Determine the [x, y] coordinate at the center of the cell enclosing the given text.  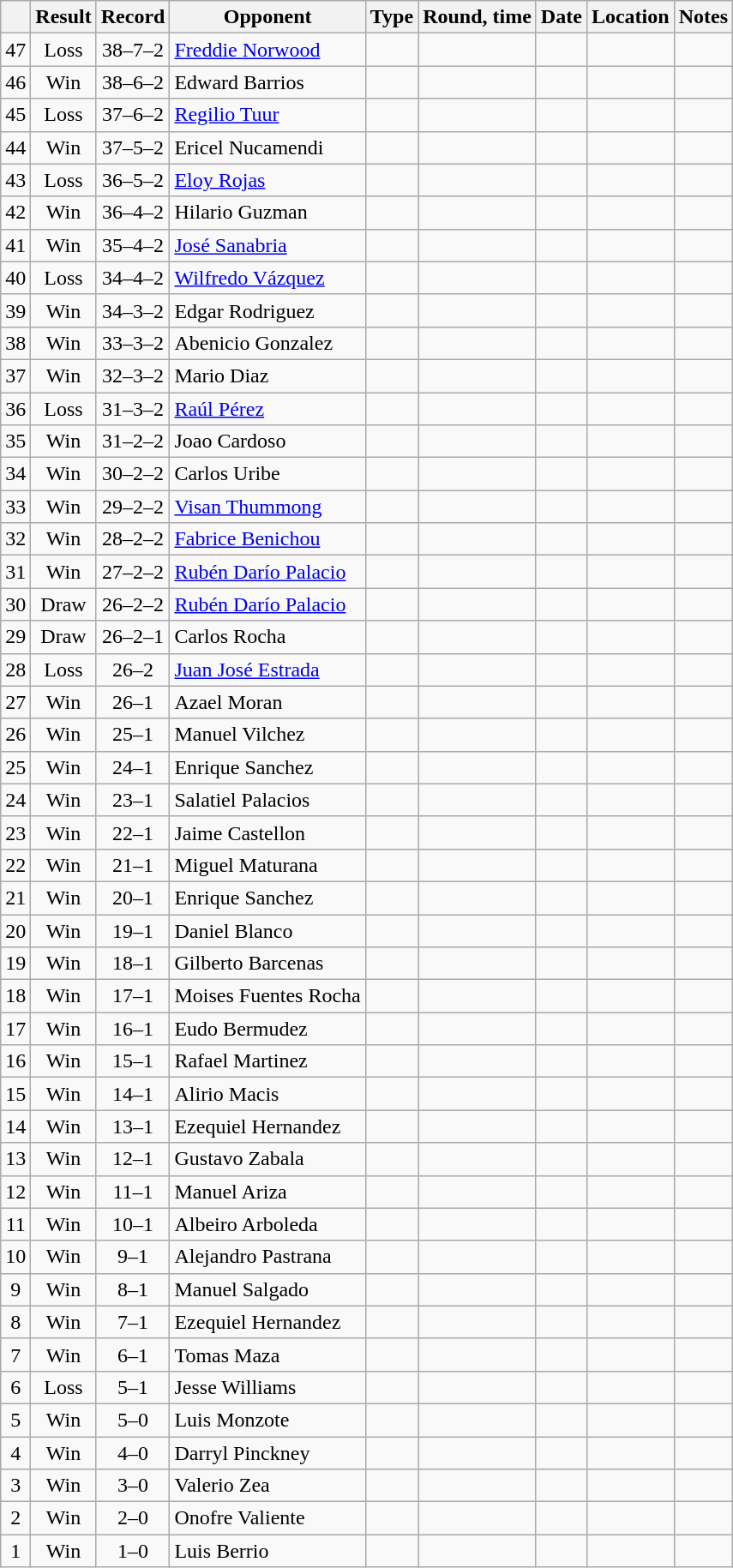
Hilario Guzman [267, 213]
17 [15, 1029]
Round, time [478, 17]
6–1 [133, 1355]
23 [15, 832]
23–1 [133, 800]
10–1 [133, 1224]
Carlos Rocha [267, 637]
35 [15, 442]
Raúl Pérez [267, 409]
Location [630, 17]
35–4–2 [133, 245]
Gustavo Zabala [267, 1159]
37–6–2 [133, 115]
20–1 [133, 898]
Luis Berrio [267, 1551]
5 [15, 1420]
27–2–2 [133, 572]
11–1 [133, 1192]
15 [15, 1094]
Visan Thummong [267, 507]
12 [15, 1192]
32–3–2 [133, 375]
38 [15, 343]
1–0 [133, 1551]
25–1 [133, 735]
Albeiro Arboleda [267, 1224]
17–1 [133, 996]
18 [15, 996]
30 [15, 604]
3–0 [133, 1486]
24 [15, 800]
22 [15, 865]
25 [15, 767]
5–0 [133, 1420]
16–1 [133, 1029]
Jesse Williams [267, 1387]
26–2 [133, 670]
26–2–1 [133, 637]
Joao Cardoso [267, 442]
28–2–2 [133, 539]
Tomas Maza [267, 1355]
Moises Fuentes Rocha [267, 996]
36 [15, 409]
19 [15, 964]
Wilfredo Vázquez [267, 278]
40 [15, 278]
Manuel Salgado [267, 1289]
7 [15, 1355]
Rafael Martinez [267, 1061]
9 [15, 1289]
Alejandro Pastrana [267, 1257]
Onofre Valiente [267, 1518]
31–3–2 [133, 409]
13 [15, 1159]
16 [15, 1061]
31–2–2 [133, 442]
Freddie Norwood [267, 50]
Fabrice Benichou [267, 539]
28 [15, 670]
46 [15, 82]
Miguel Maturana [267, 865]
Daniel Blanco [267, 930]
38–7–2 [133, 50]
7–1 [133, 1322]
26 [15, 735]
4 [15, 1453]
Type [391, 17]
8–1 [133, 1289]
Valerio Zea [267, 1486]
1 [15, 1551]
Edward Barrios [267, 82]
24–1 [133, 767]
34 [15, 474]
26–2–2 [133, 604]
4–0 [133, 1453]
Darryl Pinckney [267, 1453]
18–1 [133, 964]
11 [15, 1224]
45 [15, 115]
33 [15, 507]
14–1 [133, 1094]
37–5–2 [133, 147]
Alirio Macis [267, 1094]
33–3–2 [133, 343]
9–1 [133, 1257]
Record [133, 17]
19–1 [133, 930]
31 [15, 572]
Jaime Castellon [267, 832]
Regilio Tuur [267, 115]
42 [15, 213]
6 [15, 1387]
34–4–2 [133, 278]
29–2–2 [133, 507]
26–1 [133, 702]
Date [561, 17]
Gilberto Barcenas [267, 964]
20 [15, 930]
27 [15, 702]
Manuel Ariza [267, 1192]
Abenicio Gonzalez [267, 343]
13–1 [133, 1126]
3 [15, 1486]
10 [15, 1257]
12–1 [133, 1159]
14 [15, 1126]
38–6–2 [133, 82]
43 [15, 180]
32 [15, 539]
8 [15, 1322]
29 [15, 637]
2–0 [133, 1518]
34–3–2 [133, 310]
Luis Monzote [267, 1420]
22–1 [133, 832]
Edgar Rodriguez [267, 310]
Notes [703, 17]
39 [15, 310]
5–1 [133, 1387]
44 [15, 147]
Opponent [267, 17]
21 [15, 898]
José Sanabria [267, 245]
15–1 [133, 1061]
Mario Diaz [267, 375]
36–5–2 [133, 180]
41 [15, 245]
36–4–2 [133, 213]
Eudo Bermudez [267, 1029]
30–2–2 [133, 474]
Result [63, 17]
Juan José Estrada [267, 670]
21–1 [133, 865]
Azael Moran [267, 702]
Eloy Rojas [267, 180]
2 [15, 1518]
47 [15, 50]
37 [15, 375]
Salatiel Palacios [267, 800]
Manuel Vilchez [267, 735]
Ericel Nucamendi [267, 147]
Carlos Uribe [267, 474]
